Extract the [x, y] coordinate from the center of the cell holding the provided text.  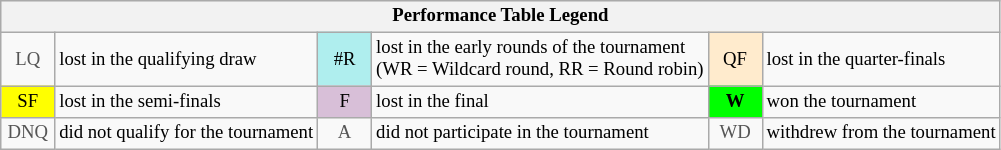
lost in the early rounds of the tournament(WR = Wildcard round, RR = Round robin) [540, 60]
DNQ [28, 134]
W [735, 102]
did not participate in the tournament [540, 134]
lost in the semi-finals [186, 102]
won the tournament [881, 102]
lost in the qualifying draw [186, 60]
#R [345, 60]
lost in the quarter-finals [881, 60]
A [345, 134]
LQ [28, 60]
F [345, 102]
did not qualify for the tournament [186, 134]
QF [735, 60]
SF [28, 102]
WD [735, 134]
withdrew from the tournament [881, 134]
Performance Table Legend [500, 16]
lost in the final [540, 102]
